Scan for the cell matching the given text and deliver its (X, Y) coordinate at center. 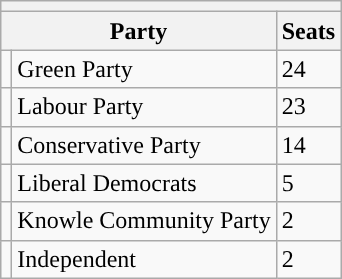
Conservative Party (144, 145)
23 (308, 107)
Liberal Democrats (144, 183)
24 (308, 69)
Knowle Community Party (144, 221)
Labour Party (144, 107)
Seats (308, 31)
Independent (144, 259)
Party (138, 31)
5 (308, 183)
Green Party (144, 69)
14 (308, 145)
